Search for the cell housing the specified text and yield its (x, y) center coordinate. 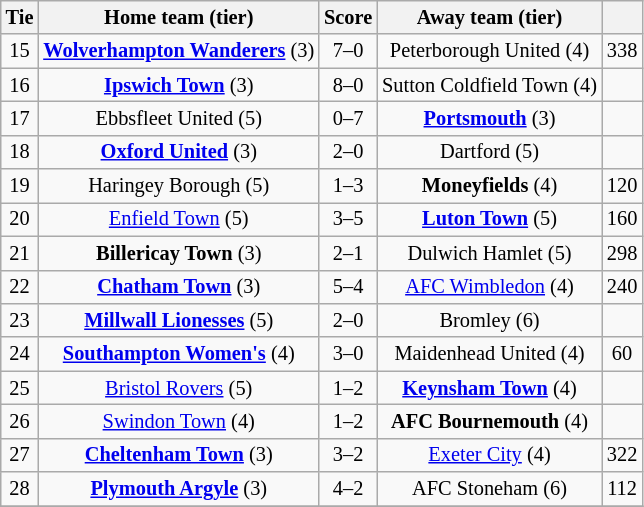
Enfield Town (5) (178, 219)
Haringey Borough (5) (178, 186)
8–0 (348, 85)
Ebbsfleet United (5) (178, 118)
23 (20, 320)
Plymouth Argyle (3) (178, 489)
Score (348, 17)
160 (622, 219)
Oxford United (3) (178, 152)
Millwall Lionesses (5) (178, 320)
Swindon Town (4) (178, 421)
240 (622, 287)
15 (20, 51)
Bromley (6) (490, 320)
2–1 (348, 253)
Maidenhead United (4) (490, 354)
Keynsham Town (4) (490, 388)
26 (20, 421)
22 (20, 287)
Dulwich Hamlet (5) (490, 253)
AFC Bournemouth (4) (490, 421)
3–2 (348, 455)
7–0 (348, 51)
Tie (20, 17)
120 (622, 186)
3–5 (348, 219)
Moneyfields (4) (490, 186)
Ipswich Town (3) (178, 85)
Peterborough United (4) (490, 51)
27 (20, 455)
AFC Wimbledon (4) (490, 287)
5–4 (348, 287)
18 (20, 152)
Home team (tier) (178, 17)
19 (20, 186)
60 (622, 354)
25 (20, 388)
Wolverhampton Wanderers (3) (178, 51)
Portsmouth (3) (490, 118)
1–3 (348, 186)
21 (20, 253)
Chatham Town (3) (178, 287)
Sutton Coldfield Town (4) (490, 85)
Luton Town (5) (490, 219)
Southampton Women's (4) (178, 354)
Exeter City (4) (490, 455)
338 (622, 51)
0–7 (348, 118)
16 (20, 85)
112 (622, 489)
Away team (tier) (490, 17)
20 (20, 219)
Cheltenham Town (3) (178, 455)
3–0 (348, 354)
Dartford (5) (490, 152)
AFC Stoneham (6) (490, 489)
28 (20, 489)
17 (20, 118)
Bristol Rovers (5) (178, 388)
322 (622, 455)
24 (20, 354)
298 (622, 253)
4–2 (348, 489)
Billericay Town (3) (178, 253)
